For the text-containing cell, return its midpoint in (x, y) coordinate format. 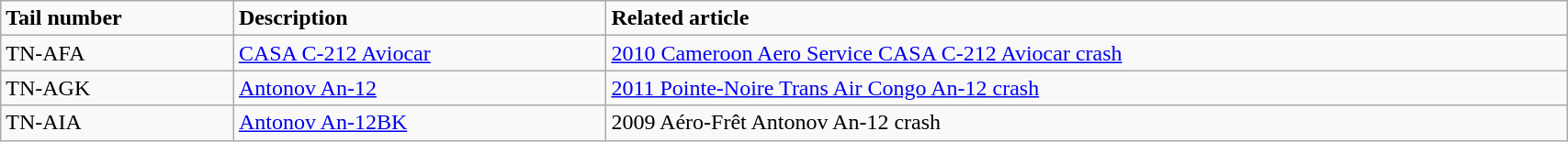
Description (420, 18)
Tail number (118, 18)
2011 Pointe-Noire Trans Air Congo An-12 crash (1087, 88)
Antonov An-12BK (420, 123)
2009 Aéro-Frêt Antonov An-12 crash (1087, 123)
CASA C-212 Aviocar (420, 53)
TN-AIA (118, 123)
TN-AFA (118, 53)
Antonov An-12 (420, 88)
2010 Cameroon Aero Service CASA C-212 Aviocar crash (1087, 53)
TN-AGK (118, 88)
Related article (1087, 18)
